Find where the given text appears and provide that cell's center as (X, Y) coordinate. 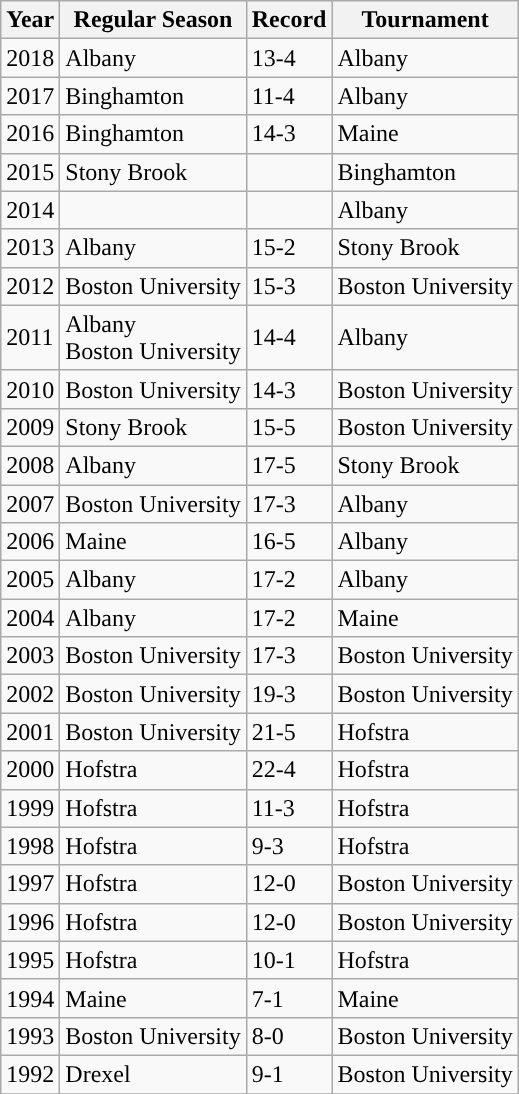
1993 (30, 1036)
Record (289, 20)
2015 (30, 172)
13-4 (289, 58)
2012 (30, 286)
2008 (30, 465)
14-4 (289, 338)
9-3 (289, 846)
21-5 (289, 732)
AlbanyBoston University (153, 338)
2010 (30, 389)
1998 (30, 846)
2001 (30, 732)
2004 (30, 618)
1992 (30, 1074)
2007 (30, 503)
15-3 (289, 286)
8-0 (289, 1036)
22-4 (289, 770)
2011 (30, 338)
11-4 (289, 96)
19-3 (289, 694)
1994 (30, 998)
2006 (30, 542)
1995 (30, 960)
11-3 (289, 808)
2002 (30, 694)
2005 (30, 580)
9-1 (289, 1074)
7-1 (289, 998)
2017 (30, 96)
1999 (30, 808)
Drexel (153, 1074)
10-1 (289, 960)
15-2 (289, 248)
2016 (30, 134)
2014 (30, 210)
2009 (30, 427)
Year (30, 20)
2000 (30, 770)
17-5 (289, 465)
1997 (30, 884)
16-5 (289, 542)
15-5 (289, 427)
2003 (30, 656)
2013 (30, 248)
Tournament (425, 20)
2018 (30, 58)
Regular Season (153, 20)
1996 (30, 922)
